Return (X, Y) of the center of cell containing provided text 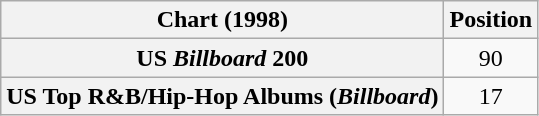
US Top R&B/Hip-Hop Albums (Billboard) (222, 96)
Chart (1998) (222, 20)
17 (491, 96)
Position (491, 20)
90 (491, 58)
US Billboard 200 (222, 58)
